From the cell containing the given text, extract its center point as (x, y) coordinate. 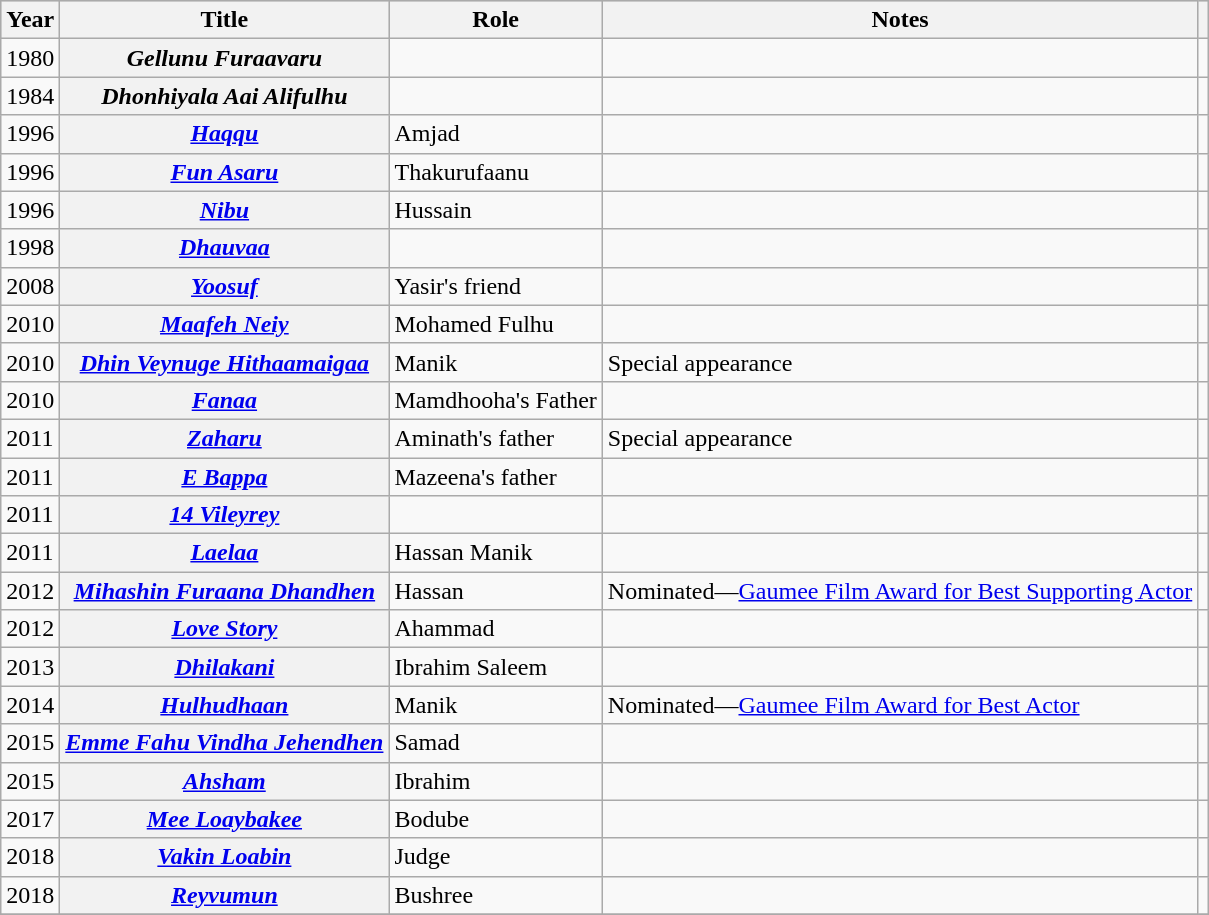
Year (30, 20)
2008 (30, 286)
Mamdhooha's Father (496, 400)
Nominated—Gaumee Film Award for Best Actor (900, 705)
Mazeena's father (496, 477)
Haqqu (224, 134)
Vakin Loabin (224, 857)
Ahsham (224, 781)
Ibrahim Saleem (496, 667)
E Bappa (224, 477)
Bodube (496, 819)
Love Story (224, 629)
Reyvumun (224, 895)
Gellunu Furaavaru (224, 58)
Maafeh Neiy (224, 324)
Dhonhiyala Aai Alifulhu (224, 96)
Hussain (496, 210)
Emme Fahu Vindha Jehendhen (224, 743)
Role (496, 20)
Samad (496, 743)
2014 (30, 705)
2013 (30, 667)
Amjad (496, 134)
1998 (30, 248)
Ibrahim (496, 781)
14 Vileyrey (224, 515)
Nominated—Gaumee Film Award for Best Supporting Actor (900, 591)
Hassan Manik (496, 553)
Hassan (496, 591)
Title (224, 20)
2017 (30, 819)
Notes (900, 20)
Bushree (496, 895)
Yoosuf (224, 286)
Judge (496, 857)
Dhilakani (224, 667)
Thakurufaanu (496, 172)
Mihashin Furaana Dhandhen (224, 591)
Zaharu (224, 438)
Dhin Veynuge Hithaamaigaa (224, 362)
Ahammad (496, 629)
Laelaa (224, 553)
1980 (30, 58)
Dhauvaa (224, 248)
Yasir's friend (496, 286)
Fun Asaru (224, 172)
Fanaa (224, 400)
Mee Loaybakee (224, 819)
Mohamed Fulhu (496, 324)
Aminath's father (496, 438)
Nibu (224, 210)
Hulhudhaan (224, 705)
1984 (30, 96)
